Identify which cell holds the provided text, then report its [X, Y] central coordinate. 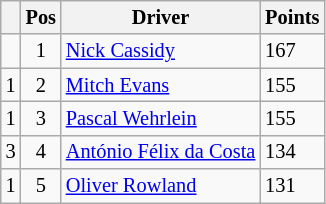
134 [292, 152]
Pascal Wehrlein [160, 118]
Oliver Rowland [160, 186]
167 [292, 51]
António Félix da Costa [160, 152]
5 [41, 186]
Mitch Evans [160, 85]
Driver [160, 17]
2 [41, 85]
4 [41, 152]
Pos [41, 17]
Nick Cassidy [160, 51]
Points [292, 17]
131 [292, 186]
